Determine the [x, y] coordinate at the center of the cell enclosing the given text.  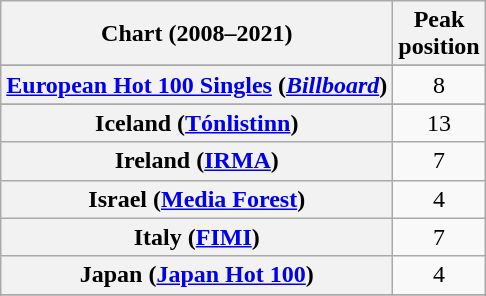
Italy (FIMI) [197, 237]
Israel (Media Forest) [197, 199]
8 [439, 85]
European Hot 100 Singles (Billboard) [197, 85]
Ireland (IRMA) [197, 161]
Chart (2008–2021) [197, 34]
Peakposition [439, 34]
Iceland (Tónlistinn) [197, 123]
Japan (Japan Hot 100) [197, 275]
13 [439, 123]
